Search for the cell housing the specified text and yield its [x, y] center coordinate. 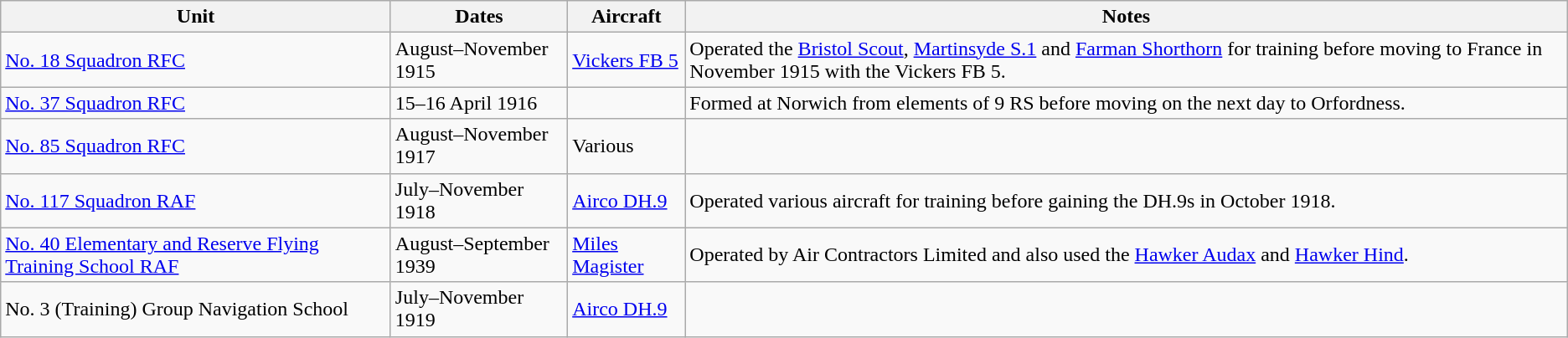
Operated various aircraft for training before gaining the DH.9s in October 1918. [1126, 201]
Dates [479, 17]
Notes [1126, 17]
No. 85 Squadron RFC [196, 146]
Operated the Bristol Scout, Martinsyde S.1 and Farman Shorthorn for training before moving to France in November 1915 with the Vickers FB 5. [1126, 60]
Aircraft [627, 17]
July–November 1919 [479, 310]
August–November 1917 [479, 146]
No. 18 Squadron RFC [196, 60]
August–November 1915 [479, 60]
Miles Magister [627, 254]
No. 40 Elementary and Reserve Flying Training School RAF [196, 254]
Operated by Air Contractors Limited and also used the Hawker Audax and Hawker Hind. [1126, 254]
Vickers FB 5 [627, 60]
August–September 1939 [479, 254]
Various [627, 146]
No. 37 Squadron RFC [196, 103]
No. 3 (Training) Group Navigation School [196, 310]
Formed at Norwich from elements of 9 RS before moving on the next day to Orfordness. [1126, 103]
15–16 April 1916 [479, 103]
No. 117 Squadron RAF [196, 201]
July–November 1918 [479, 201]
Unit [196, 17]
